Identify which cell holds the provided text, then report its (x, y) central coordinate. 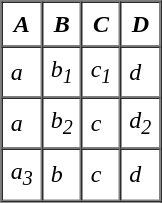
b2 (62, 124)
A (22, 24)
c1 (102, 72)
C (102, 24)
D (140, 24)
d2 (140, 124)
B (62, 24)
a3 (22, 174)
b1 (62, 72)
b (62, 174)
